Output the (X, Y) coordinate of the center of the cell containing the given text.  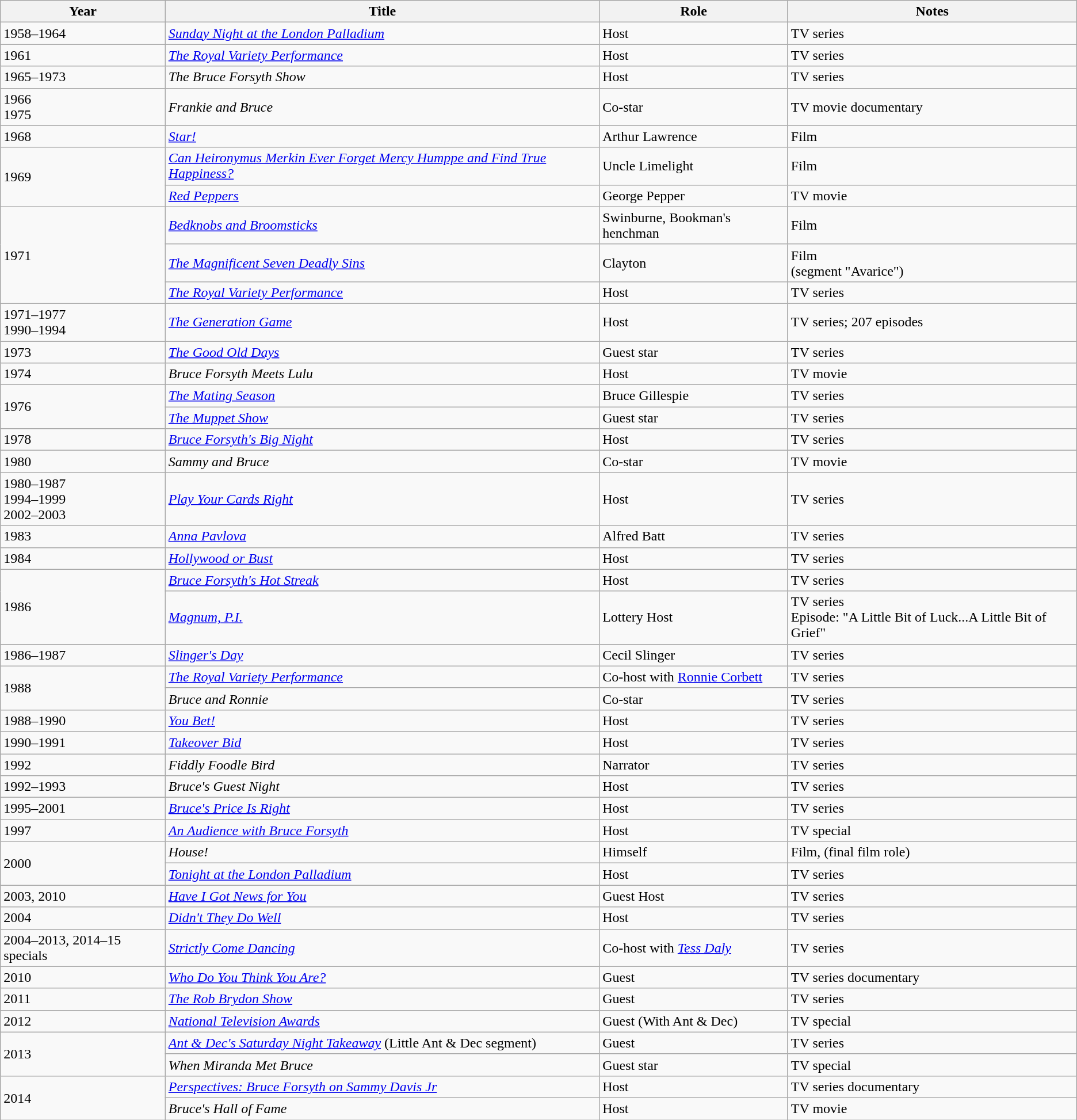
1986–1987 (83, 655)
Alfred Batt (694, 536)
1974 (83, 374)
2010 (83, 977)
Film, (final film role) (932, 852)
1966 1975 (83, 107)
Guest Host (694, 896)
Bruce Forsyth's Hot Streak (382, 580)
Title (382, 12)
Tonight at the London Palladium (382, 874)
Didn't They Do Well (382, 918)
Clayton (694, 262)
Bruce Forsyth Meets Lulu (382, 374)
2004 (83, 918)
2000 (83, 863)
Strictly Come Dancing (382, 947)
Bruce Gillespie (694, 396)
1961 (83, 55)
Lottery Host (694, 618)
House! (382, 852)
Red Peppers (382, 196)
The Bruce Forsyth Show (382, 77)
TV series; 207 episodes (932, 322)
Cecil Slinger (694, 655)
1980–1987 1994–1999 2002–2003 (83, 499)
Play Your Cards Right (382, 499)
1978 (83, 440)
TV movie documentary (932, 107)
Narrator (694, 765)
Arthur Lawrence (694, 136)
1965–1973 (83, 77)
1988 (83, 688)
2012 (83, 1021)
Co-host with Tess Daly (694, 947)
When Miranda Met Bruce (382, 1065)
TV seriesEpisode: "A Little Bit of Luck...A Little Bit of Grief" (932, 618)
Film(segment "Avarice") (932, 262)
1986 (83, 607)
Bruce's Hall of Fame (382, 1108)
1958–1964 (83, 33)
1995–2001 (83, 809)
Have I Got News for You (382, 896)
Ant & Dec's Saturday Night Takeaway (Little Ant & Dec segment) (382, 1043)
Bruce's Price Is Right (382, 809)
1988–1990 (83, 721)
Guest (With Ant & Dec) (694, 1021)
1976 (83, 407)
George Pepper (694, 196)
Frankie and Bruce (382, 107)
An Audience with Bruce Forsyth (382, 831)
1984 (83, 558)
Can Heironymus Merkin Ever Forget Mercy Humppe and Find True Happiness? (382, 166)
2014 (83, 1098)
Hollywood or Bust (382, 558)
2013 (83, 1054)
Star! (382, 136)
Bedknobs and Broomsticks (382, 226)
Role (694, 12)
1971–1977 1990–1994 (83, 322)
Anna Pavlova (382, 536)
1990–1991 (83, 742)
Himself (694, 852)
1973 (83, 352)
National Television Awards (382, 1021)
1971 (83, 255)
Year (83, 12)
Sammy and Bruce (382, 462)
2003, 2010 (83, 896)
Sunday Night at the London Palladium (382, 33)
Who Do You Think You Are? (382, 977)
Uncle Limelight (694, 166)
1992–1993 (83, 787)
The Rob Brydon Show (382, 999)
The Generation Game (382, 322)
Fiddly Foodle Bird (382, 765)
1980 (83, 462)
Bruce and Ronnie (382, 699)
1968 (83, 136)
Perspectives: Bruce Forsyth on Sammy Davis Jr (382, 1087)
1992 (83, 765)
2004–2013, 2014–15 specials (83, 947)
Magnum, P.I. (382, 618)
2011 (83, 999)
The Magnificent Seven Deadly Sins (382, 262)
The Muppet Show (382, 418)
1969 (83, 177)
Bruce Forsyth's Big Night (382, 440)
The Mating Season (382, 396)
1997 (83, 831)
Bruce's Guest Night (382, 787)
Swinburne, Bookman's henchman (694, 226)
You Bet! (382, 721)
Slinger's Day (382, 655)
Notes (932, 12)
1983 (83, 536)
Takeover Bid (382, 742)
The Good Old Days (382, 352)
Co-host with Ronnie Corbett (694, 677)
